Return the [X, Y] coordinate for the center point of the cell that contains the specified text.  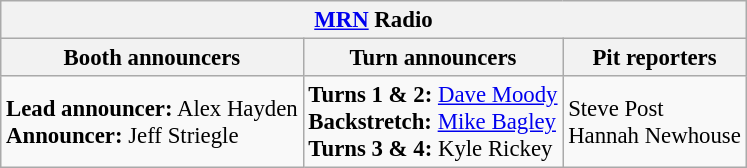
Turns 1 & 2: Dave MoodyBackstretch: Mike BagleyTurns 3 & 4: Kyle Rickey [433, 122]
Steve PostHannah Newhouse [654, 122]
Turn announcers [433, 58]
Lead announcer: Alex HaydenAnnouncer: Jeff Striegle [152, 122]
Pit reporters [654, 58]
Booth announcers [152, 58]
MRN Radio [374, 20]
